Return the [X, Y] coordinate for the center point of the cell that contains the specified text.  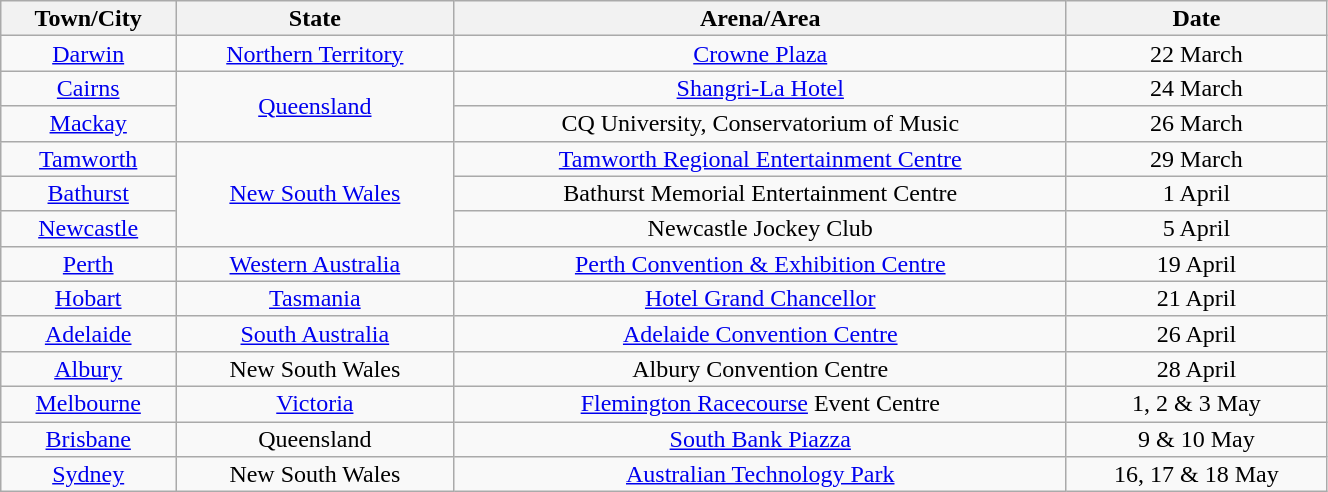
Bathurst [88, 194]
1 April [1196, 194]
Melbourne [88, 404]
Albury [88, 368]
24 March [1196, 88]
Arena/Area [760, 18]
Darwin [88, 54]
Perth [88, 264]
Adelaide Convention Centre [760, 334]
Tamworth [88, 158]
Town/City [88, 18]
Hobart [88, 298]
Tamworth Regional Entertainment Centre [760, 158]
22 March [1196, 54]
9 & 10 May [1196, 440]
Albury Convention Centre [760, 368]
Victoria [315, 404]
Western Australia [315, 264]
Crowne Plaza [760, 54]
29 March [1196, 158]
Date [1196, 18]
26 March [1196, 124]
Hotel Grand Chancellor [760, 298]
Shangri-La Hotel [760, 88]
Brisbane [88, 440]
Tasmania [315, 298]
Cairns [88, 88]
Perth Convention & Exhibition Centre [760, 264]
21 April [1196, 298]
Flemington Racecourse Event Centre [760, 404]
19 April [1196, 264]
26 April [1196, 334]
Mackay [88, 124]
CQ University, Conservatorium of Music [760, 124]
Bathurst Memorial Entertainment Centre [760, 194]
28 April [1196, 368]
Newcastle Jockey Club [760, 228]
5 April [1196, 228]
State [315, 18]
Northern Territory [315, 54]
Adelaide [88, 334]
Newcastle [88, 228]
Sydney [88, 474]
Australian Technology Park [760, 474]
1, 2 & 3 May [1196, 404]
South Bank Piazza [760, 440]
16, 17 & 18 May [1196, 474]
South Australia [315, 334]
